Detect which cell encompasses the target text, then output its (x, y) center coordinate. 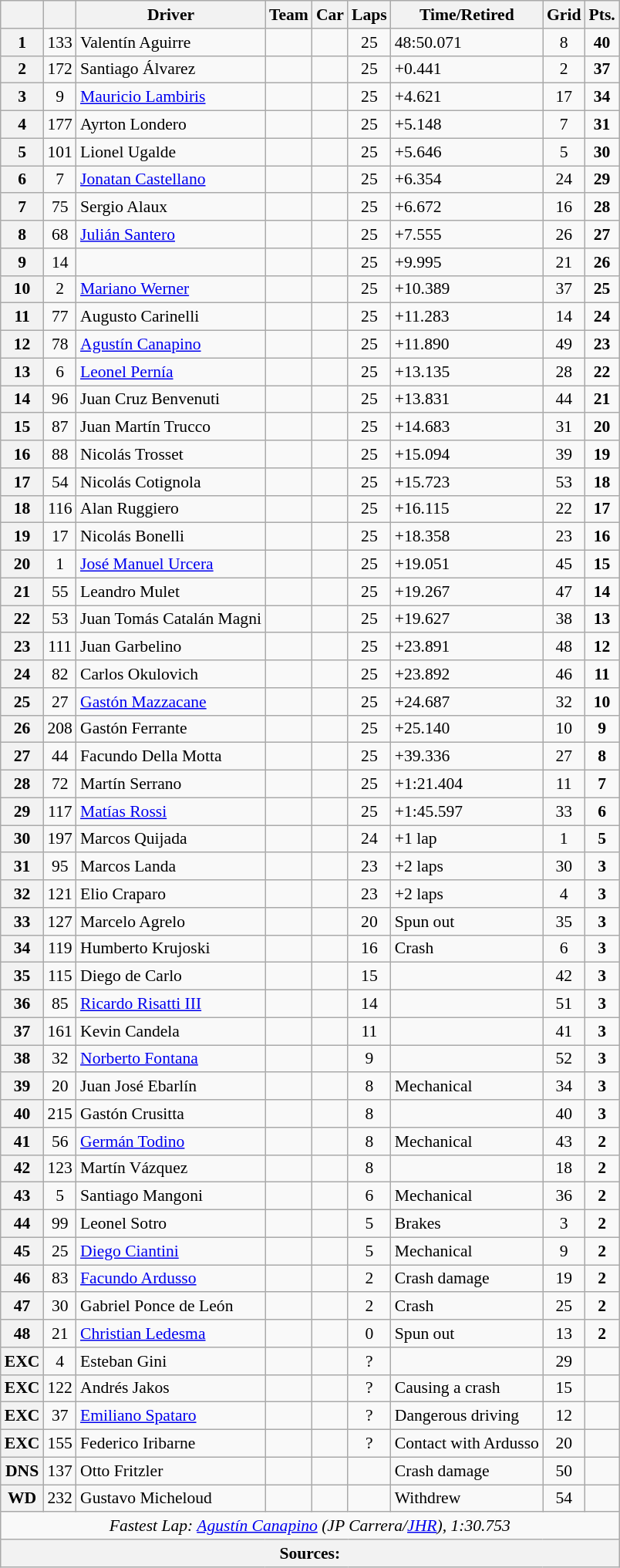
+0.441 (467, 69)
50 (564, 1471)
Elio Craparo (171, 894)
Norberto Fontana (171, 1059)
+25.140 (467, 729)
49 (564, 345)
+5.646 (467, 152)
Gastón Ferrante (171, 729)
172 (60, 69)
Marcelo Agrelo (171, 922)
87 (60, 427)
Nicolás Bonelli (171, 537)
Germán Todino (171, 1141)
DNS (22, 1471)
Brakes (467, 1224)
119 (60, 949)
+4.621 (467, 97)
Leonel Sotro (171, 1224)
+23.891 (467, 647)
82 (60, 674)
Sergio Alaux (171, 207)
Juan Martín Trucco (171, 427)
Sources: (310, 1553)
Nicolás Cotignola (171, 482)
Andrés Jakos (171, 1388)
Mariano Werner (171, 289)
+24.687 (467, 702)
83 (60, 1279)
Grid (564, 15)
Team (288, 15)
Julián Santero (171, 234)
Mauricio Lambiris (171, 97)
Withdrew (467, 1499)
56 (60, 1141)
Matías Rossi (171, 811)
Alan Ruggiero (171, 509)
Causing a crash (467, 1388)
197 (60, 839)
68 (60, 234)
Driver (171, 15)
215 (60, 1114)
77 (60, 317)
Santiago Mangoni (171, 1196)
127 (60, 922)
Dangerous driving (467, 1416)
Agustín Canapino (171, 345)
Diego Ciantini (171, 1251)
+18.358 (467, 537)
Facundo Ardusso (171, 1279)
116 (60, 509)
48:50.071 (467, 42)
121 (60, 894)
Marcos Quijada (171, 839)
Gastón Crusitta (171, 1114)
Nicolás Trosset (171, 454)
Juan Garbelino (171, 647)
Jonatan Castellano (171, 180)
123 (60, 1168)
+19.627 (467, 619)
Otto Fritzler (171, 1471)
101 (60, 152)
+15.094 (467, 454)
Ricardo Risatti III (171, 1004)
Emiliano Spataro (171, 1416)
Car (330, 15)
José Manuel Urcera (171, 565)
Laps (369, 15)
111 (60, 647)
+39.336 (467, 757)
232 (60, 1499)
51 (564, 1004)
WD (22, 1499)
96 (60, 400)
Lionel Ugalde (171, 152)
Facundo Della Motta (171, 757)
Contact with Ardusso (467, 1444)
+1:45.597 (467, 811)
99 (60, 1224)
88 (60, 454)
85 (60, 1004)
Time/Retired (467, 15)
+13.135 (467, 372)
+1 lap (467, 839)
Federico Iribarne (171, 1444)
Diego de Carlo (171, 976)
Juan Cruz Benvenuti (171, 400)
Marcos Landa (171, 867)
72 (60, 784)
75 (60, 207)
78 (60, 345)
+10.389 (467, 289)
+7.555 (467, 234)
208 (60, 729)
Augusto Carinelli (171, 317)
Humberto Krujoski (171, 949)
115 (60, 976)
Ayrton Londero (171, 125)
Martín Vázquez (171, 1168)
Martín Serrano (171, 784)
Esteban Gini (171, 1361)
Gabriel Ponce de León (171, 1307)
137 (60, 1471)
+23.892 (467, 674)
Gustavo Micheloud (171, 1499)
95 (60, 867)
177 (60, 125)
Carlos Okulovich (171, 674)
Gastón Mazzacane (171, 702)
Juan Tomás Catalán Magni (171, 619)
52 (564, 1059)
+16.115 (467, 509)
55 (60, 592)
Christian Ledesma (171, 1334)
+6.354 (467, 180)
+5.148 (467, 125)
155 (60, 1444)
Juan José Ebarlín (171, 1087)
+13.831 (467, 400)
+19.267 (467, 592)
Leonel Pernía (171, 372)
Kevin Candela (171, 1031)
161 (60, 1031)
Pts. (601, 15)
0 (369, 1334)
Fastest Lap: Agustín Canapino (JP Carrera/JHR), 1:30.753 (310, 1526)
117 (60, 811)
+11.283 (467, 317)
+6.672 (467, 207)
Valentín Aguirre (171, 42)
+14.683 (467, 427)
+9.995 (467, 262)
+19.051 (467, 565)
Leandro Mulet (171, 592)
+15.723 (467, 482)
133 (60, 42)
Santiago Álvarez (171, 69)
122 (60, 1388)
+1:21.404 (467, 784)
+11.890 (467, 345)
